Provide the [X, Y] coordinate of the cell's center where the given text is located.  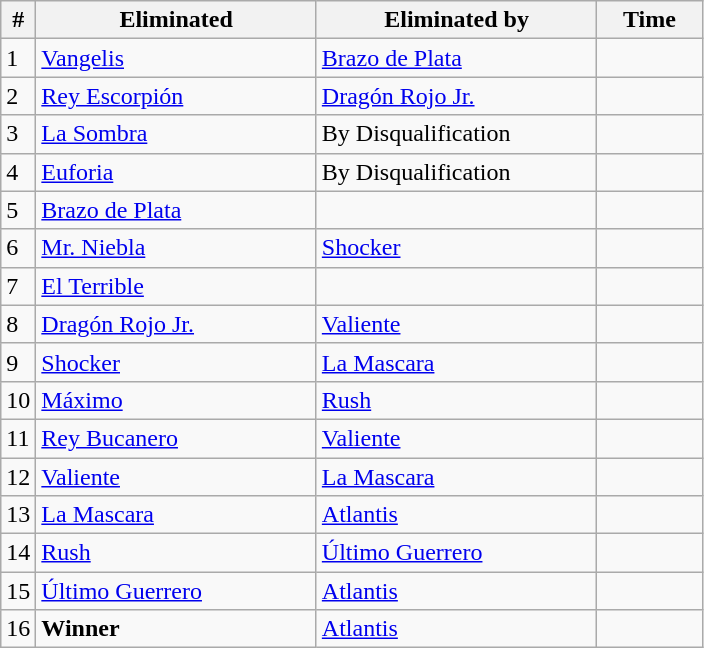
Máximo [176, 400]
Eliminated by [456, 20]
Time [650, 20]
Vangelis [176, 58]
11 [18, 438]
Euforia [176, 172]
9 [18, 362]
Eliminated [176, 20]
5 [18, 210]
10 [18, 400]
2 [18, 96]
Rey Bucanero [176, 438]
15 [18, 591]
Rey Escorpión [176, 96]
3 [18, 134]
El Terrible [176, 286]
13 [18, 515]
16 [18, 629]
Winner [176, 629]
Mr. Niebla [176, 248]
4 [18, 172]
12 [18, 477]
La Sombra [176, 134]
# [18, 20]
6 [18, 248]
1 [18, 58]
14 [18, 553]
8 [18, 324]
7 [18, 286]
